Provide the [x, y] coordinate of the cell's center where the given text is located.  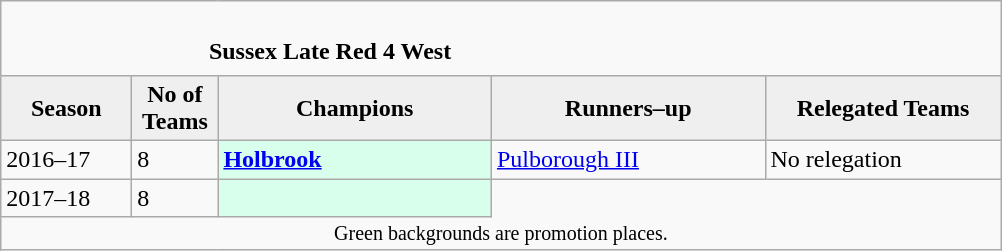
Holbrook [355, 159]
2016–17 [66, 159]
Season [66, 108]
No relegation [883, 159]
2017–18 [66, 197]
Green backgrounds are promotion places. [501, 234]
Pulborough III [628, 159]
No of Teams [175, 108]
Relegated Teams [883, 108]
Champions [355, 108]
Runners–up [628, 108]
